Pinpoint the cell where the given text exists, returning its [X, Y] midpoint coordinate. 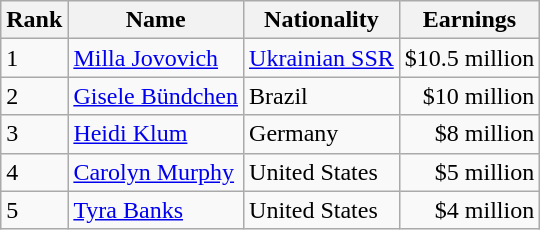
5 [34, 210]
$4 million [469, 210]
Name [156, 20]
Gisele Bündchen [156, 96]
Nationality [322, 20]
Tyra Banks [156, 210]
Heidi Klum [156, 134]
3 [34, 134]
$10 million [469, 96]
4 [34, 172]
$5 million [469, 172]
1 [34, 58]
Brazil [322, 96]
Ukrainian SSR [322, 58]
Earnings [469, 20]
$10.5 million [469, 58]
$8 million [469, 134]
Milla Jovovich [156, 58]
Germany [322, 134]
2 [34, 96]
Carolyn Murphy [156, 172]
Rank [34, 20]
